Identify which cell holds the provided text, then report its (x, y) central coordinate. 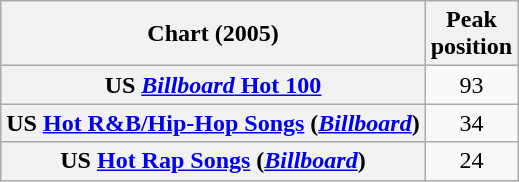
Chart (2005) (213, 34)
Peakposition (471, 34)
93 (471, 85)
US Hot R&B/Hip-Hop Songs (Billboard) (213, 123)
24 (471, 161)
US Hot Rap Songs (Billboard) (213, 161)
US Billboard Hot 100 (213, 85)
34 (471, 123)
